Identify which cell holds the provided text, then report its (x, y) central coordinate. 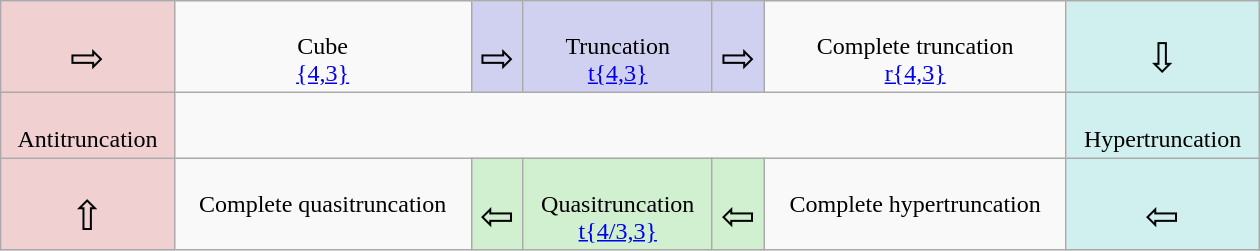
Hypertruncation (1162, 126)
Cube{4,3} (322, 47)
Complete quasitruncation (322, 204)
Quasitruncationt{4/3,3} (618, 204)
Antitruncation (88, 126)
Complete truncationr{4,3} (914, 47)
Truncationt{4,3} (618, 47)
⇩ (1162, 47)
⇧ (88, 204)
Complete hypertruncation (914, 204)
